Find where the given text appears and provide that cell's center as [X, Y] coordinate. 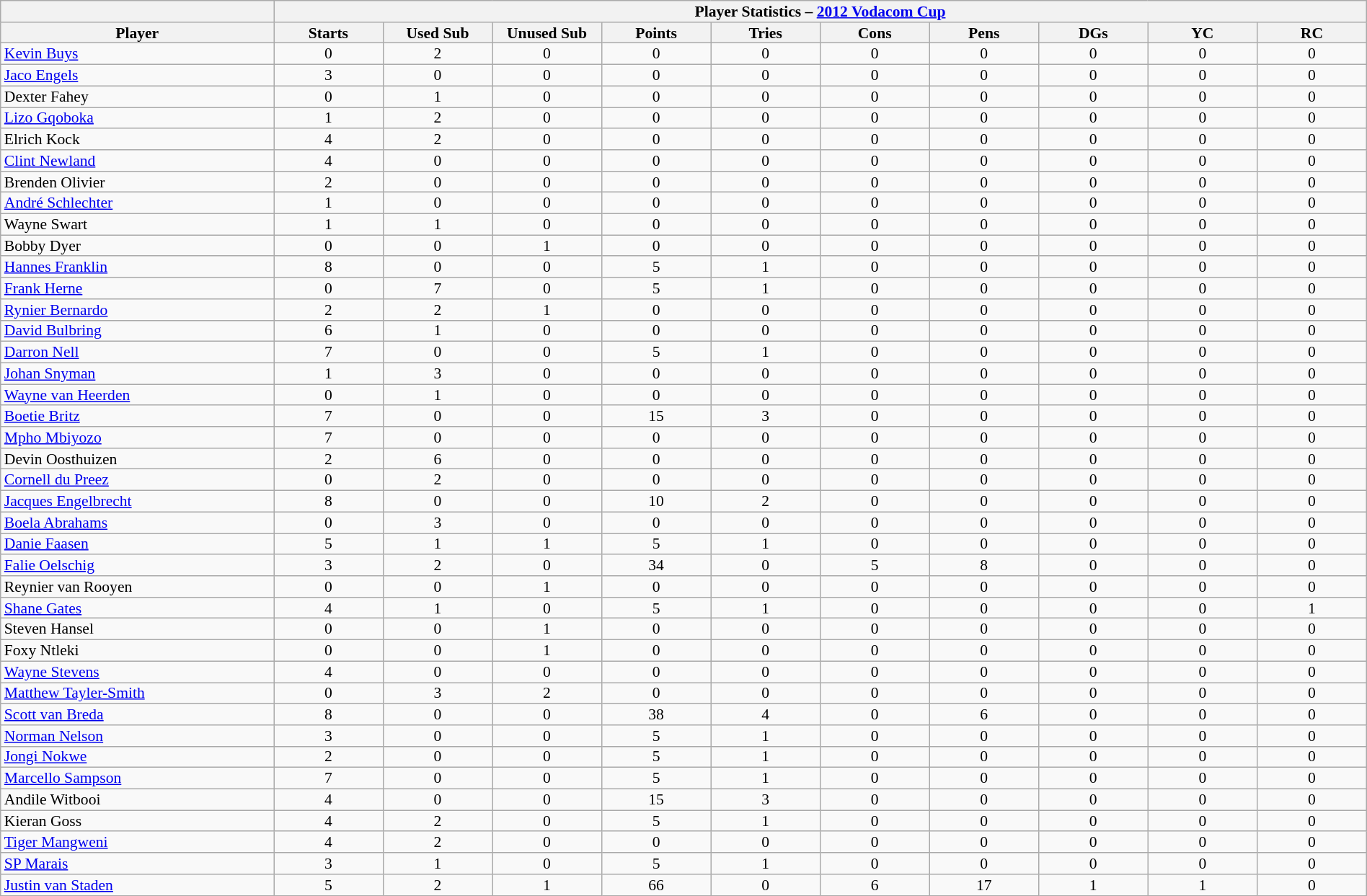
Jaco Engels [137, 76]
Shane Gates [137, 608]
Boela Abrahams [137, 523]
Lizo Gqoboka [137, 118]
Elrich Kock [137, 139]
Devin Oosthuizen [137, 459]
Frank Herne [137, 288]
Cons [875, 33]
Hannes Franklin [137, 267]
RC [1312, 33]
Unused Sub [547, 33]
Player Statistics – 2012 Vodacom Cup [820, 12]
Justin van Staden [137, 885]
38 [656, 714]
Points [656, 33]
Dexter Fahey [137, 97]
Falie Oelschig [137, 566]
Darron Nell [137, 352]
Bobby Dyer [137, 246]
YC [1203, 33]
Pens [984, 33]
Matthew Tayler-Smith [137, 693]
Johan Snyman [137, 374]
Reynier van Rooyen [137, 587]
David Bulbring [137, 331]
Used Sub [438, 33]
Scott van Breda [137, 714]
Norman Nelson [137, 736]
DGs [1093, 33]
Clint Newland [137, 161]
Brenden Olivier [137, 182]
Boetie Britz [137, 417]
Marcello Sampson [137, 779]
17 [984, 885]
Wayne Swart [137, 225]
Kieran Goss [137, 821]
34 [656, 566]
66 [656, 885]
Danie Faasen [137, 544]
Jongi Nokwe [137, 758]
Cornell du Preez [137, 480]
Foxy Ntleki [137, 651]
Mpho Mbiyozo [137, 438]
10 [656, 502]
Tries [766, 33]
Kevin Buys [137, 54]
Jacques Engelbrecht [137, 502]
Steven Hansel [137, 629]
SP Marais [137, 864]
Wayne Stevens [137, 672]
Starts [329, 33]
André Schlechter [137, 203]
Wayne van Heerden [137, 395]
Rynier Bernardo [137, 310]
Player [137, 33]
Andile Witbooi [137, 800]
Tiger Mangweni [137, 843]
